Output the [X, Y] coordinate of the center of the cell containing the given text.  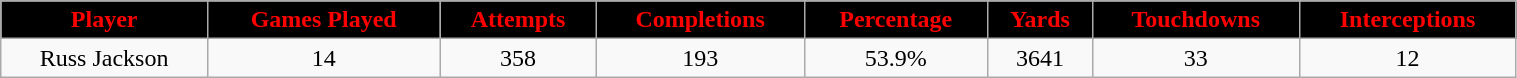
14 [323, 58]
Player [104, 20]
Interceptions [1408, 20]
53.9% [896, 58]
Yards [1040, 20]
Russ Jackson [104, 58]
Percentage [896, 20]
Games Played [323, 20]
Attempts [518, 20]
Completions [700, 20]
33 [1196, 58]
3641 [1040, 58]
12 [1408, 58]
Touchdowns [1196, 20]
358 [518, 58]
193 [700, 58]
